Return [X, Y] of the center of cell containing provided text 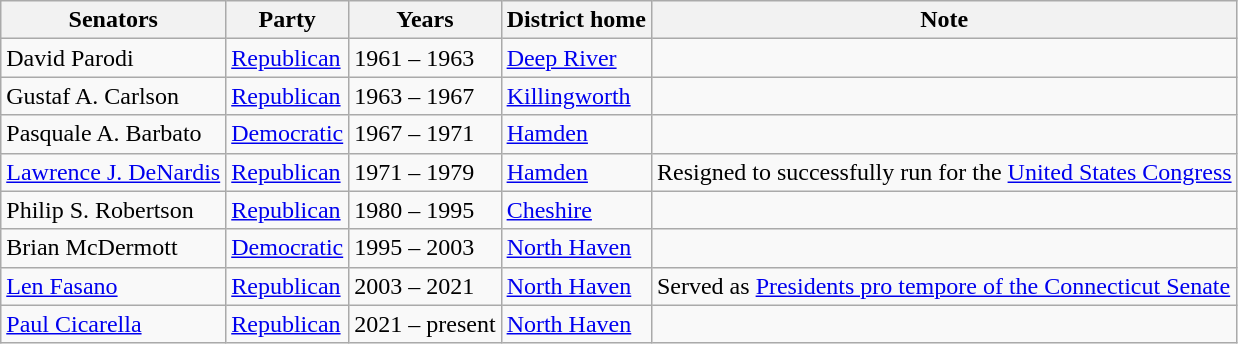
District home [576, 20]
2003 – 2021 [425, 286]
1967 – 1971 [425, 134]
2021 – present [425, 324]
Pasquale A. Barbato [114, 134]
Deep River [576, 58]
1971 – 1979 [425, 172]
1961 – 1963 [425, 58]
Cheshire [576, 210]
Philip S. Robertson [114, 210]
Brian McDermott [114, 248]
Note [944, 20]
Years [425, 20]
Gustaf A. Carlson [114, 96]
1995 – 2003 [425, 248]
Resigned to successfully run for the United States Congress [944, 172]
Lawrence J. DeNardis [114, 172]
Killingworth [576, 96]
Paul Cicarella [114, 324]
Len Fasano [114, 286]
Senators [114, 20]
Party [288, 20]
Served as Presidents pro tempore of the Connecticut Senate [944, 286]
1963 – 1967 [425, 96]
1980 – 1995 [425, 210]
David Parodi [114, 58]
